Extract the [X, Y] coordinate from the center of the cell holding the provided text.  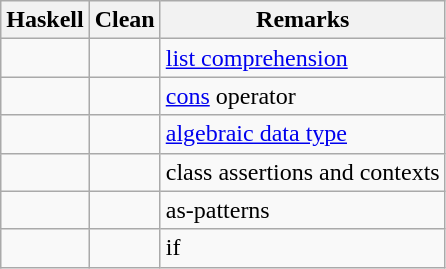
list comprehension [302, 58]
if [302, 248]
Haskell [45, 20]
cons operator [302, 96]
Remarks [302, 20]
class assertions and contexts [302, 172]
as-patterns [302, 210]
Clean [124, 20]
algebraic data type [302, 134]
